From the cell containing the given text, extract its center point as [x, y] coordinate. 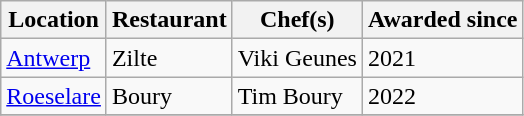
Zilte [169, 58]
Antwerp [54, 58]
Location [54, 20]
Roeselare [54, 96]
Tim Boury [297, 96]
Viki Geunes [297, 58]
Awarded since [442, 20]
Restaurant [169, 20]
2022 [442, 96]
Boury [169, 96]
Chef(s) [297, 20]
2021 [442, 58]
